Scan for the cell matching the given text and deliver its (X, Y) coordinate at center. 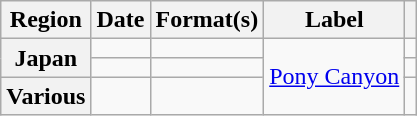
Region (46, 20)
Label (334, 20)
Various (46, 96)
Japan (46, 58)
Pony Canyon (334, 77)
Date (120, 20)
Format(s) (207, 20)
